Locate the cell with the specified text and output its [x, y] center coordinate. 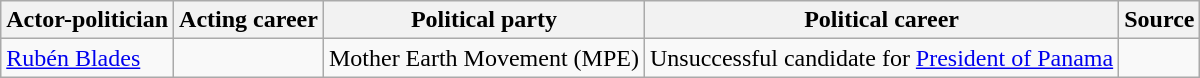
Political career [881, 20]
Acting career [249, 20]
Political party [484, 20]
Actor-politician [88, 20]
Unsuccessful candidate for President of Panama [881, 58]
Mother Earth Movement (MPE) [484, 58]
Source [1160, 20]
Rubén Blades [88, 58]
